Determine the [x, y] coordinate at the center of the cell enclosing the given text.  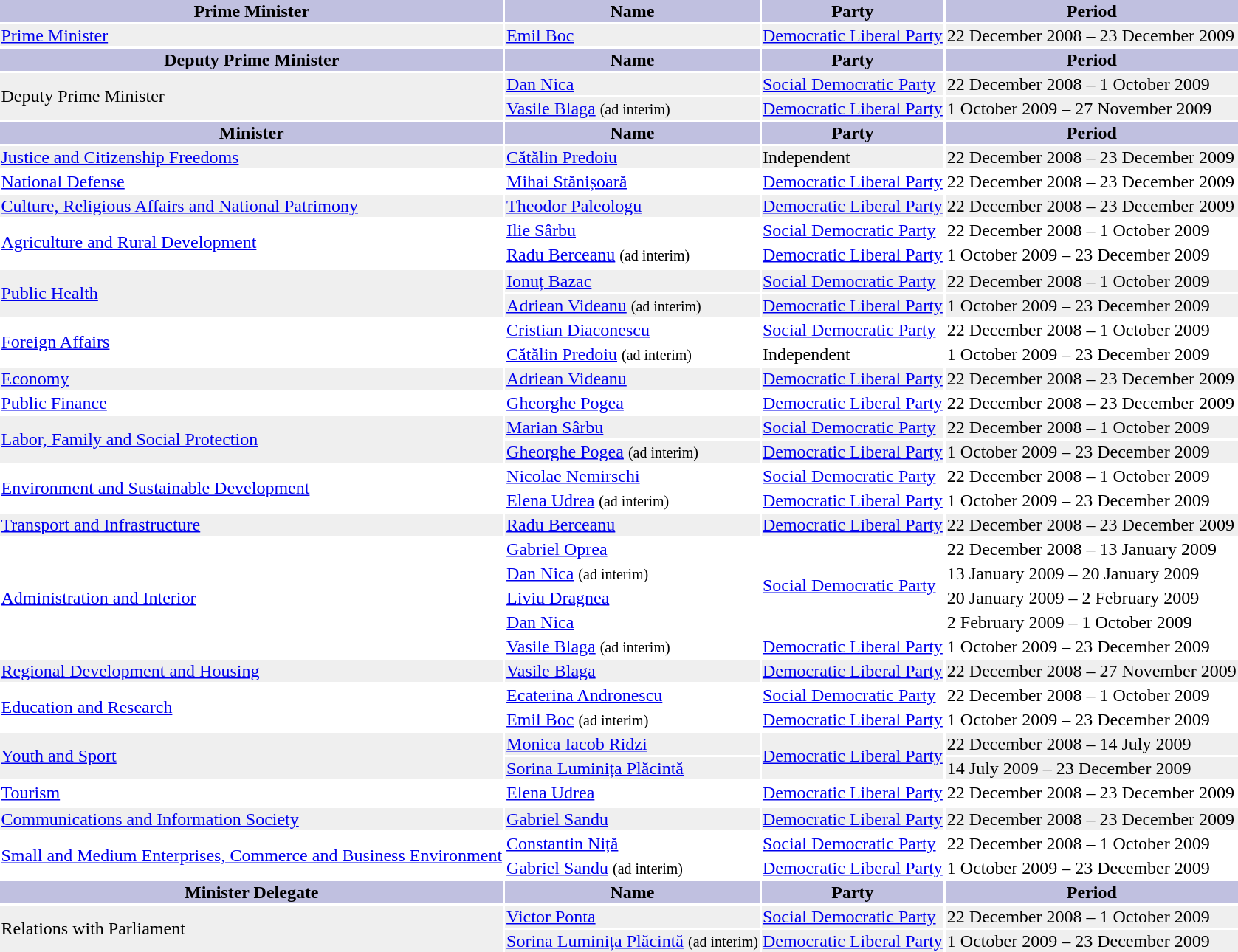
Marian Sârbu [633, 427]
Minister [252, 133]
Gheorghe Pogea [633, 403]
20 January 2009 – 2 February 2009 [1091, 598]
1 October 2009 – 27 November 2009 [1091, 108]
13 January 2009 – 20 January 2009 [1091, 573]
Adriean Videanu [633, 379]
Ilie Sârbu [633, 230]
Transport and Infrastructure [252, 525]
Justice and Citizenship Freedoms [252, 157]
14 July 2009 – 23 December 2009 [1091, 768]
Public Finance [252, 403]
Culture, Religious Affairs and National Patrimony [252, 206]
Gheorghe Pogea (ad interim) [633, 452]
Administration and Interior [252, 598]
2 February 2009 – 1 October 2009 [1091, 622]
Cătălin Predoiu [633, 157]
Environment and Sustainable Development [252, 489]
Vasile Blaga [633, 671]
Public Health [252, 294]
Gabriel Sandu [633, 819]
Elena Udrea [633, 793]
National Defense [252, 182]
Regional Development and Housing [252, 671]
Ecaterina Andronescu [633, 695]
Foreign Affairs [252, 342]
Monica Iacob Ridzi [633, 744]
Emil Boc (ad interim) [633, 720]
Gabriel Sandu (ad interim) [633, 868]
Economy [252, 379]
Theodor Paleologu [633, 206]
Ionuț Bazac [633, 281]
Sorina Luminița Plăcintă (ad interim) [633, 941]
22 December 2008 – 13 January 2009 [1091, 549]
Youth and Sport [252, 756]
Emil Boc [633, 35]
Constantin Niță [633, 844]
Cristian Diaconescu [633, 330]
Elena Udrea (ad interim) [633, 500]
Liviu Dragnea [633, 598]
Relations with Parliament [252, 928]
Victor Ponta [633, 917]
Radu Berceanu [633, 525]
Tourism [252, 793]
Labor, Family and Social Protection [252, 440]
Dan Nica (ad interim) [633, 573]
Gabriel Oprea [633, 549]
Radu Berceanu (ad interim) [633, 255]
Sorina Luminița Plăcintă [633, 768]
22 December 2008 – 27 November 2009 [1091, 671]
Agriculture and Rural Development [252, 242]
Education and Research [252, 707]
Small and Medium Enterprises, Commerce and Business Environment [252, 856]
Cătălin Predoiu (ad interim) [633, 354]
Adriean Videanu (ad interim) [633, 306]
Nicolae Nemirschi [633, 476]
Minister Delegate [252, 892]
Communications and Information Society [252, 819]
22 December 2008 – 14 July 2009 [1091, 744]
Mihai Stănișoară [633, 182]
